Return the (x, y) coordinate for the center point of the cell that contains the specified text.  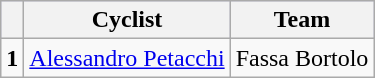
Fassa Bortolo (302, 58)
1 (12, 58)
Alessandro Petacchi (127, 58)
Team (302, 20)
Cyclist (127, 20)
